Search for the cell housing the specified text and yield its (X, Y) center coordinate. 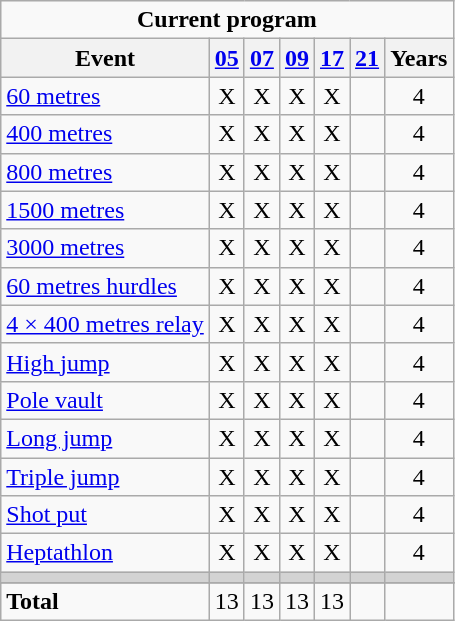
Current program (227, 20)
Total (106, 602)
07 (262, 58)
Shot put (106, 515)
Triple jump (106, 477)
400 metres (106, 134)
800 metres (106, 172)
60 metres hurdles (106, 286)
17 (332, 58)
3000 metres (106, 248)
09 (296, 58)
High jump (106, 362)
60 metres (106, 96)
05 (226, 58)
Pole vault (106, 400)
1500 metres (106, 210)
Heptathlon (106, 553)
Years (419, 58)
Event (106, 58)
21 (368, 58)
4 × 400 metres relay (106, 324)
Long jump (106, 438)
